Search for the cell housing the specified text and yield its (X, Y) center coordinate. 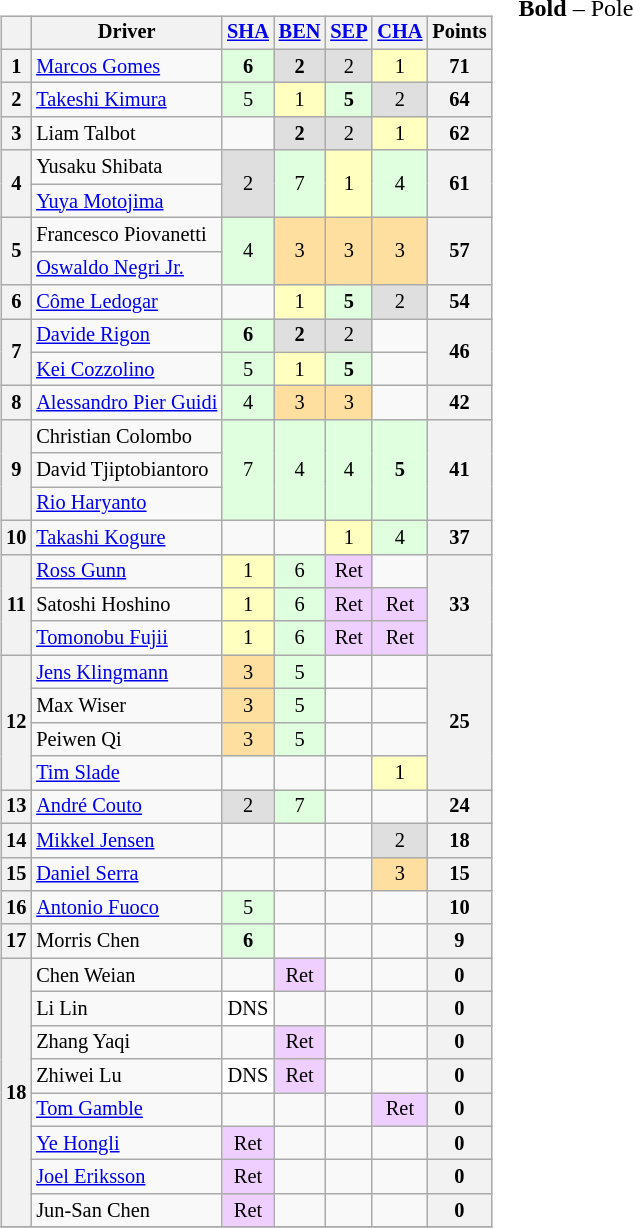
CHA (400, 33)
Points (459, 33)
62 (459, 134)
André Couto (126, 807)
BEN (300, 33)
Antonio Fuoco (126, 908)
14 (16, 840)
Oswaldo Negri Jr. (126, 268)
37 (459, 537)
12 (16, 722)
Mikkel Jensen (126, 840)
Jun-San Chen (126, 1211)
Davide Rigon (126, 336)
Satoshi Hoshino (126, 605)
61 (459, 184)
Li Lin (126, 1009)
Kei Cozzolino (126, 369)
71 (459, 66)
11 (16, 604)
Ye Hongli (126, 1143)
Côme Ledogar (126, 302)
24 (459, 807)
Alessandro Pier Guidi (126, 403)
Max Wiser (126, 706)
Rio Haryanto (126, 504)
SEP (348, 33)
Yusaku Shibata (126, 167)
25 (459, 722)
Marcos Gomes (126, 66)
Joel Eriksson (126, 1177)
Tom Gamble (126, 1110)
46 (459, 352)
SHA (248, 33)
64 (459, 100)
Christian Colombo (126, 437)
Daniel Serra (126, 874)
41 (459, 470)
42 (459, 403)
Chen Weian (126, 975)
13 (16, 807)
17 (16, 941)
Ross Gunn (126, 571)
Takashi Kogure (126, 537)
Tomonobu Fujii (126, 638)
Tim Slade (126, 773)
Yuya Motojima (126, 201)
Francesco Piovanetti (126, 235)
Driver (126, 33)
Zhiwei Lu (126, 1076)
David Tjiptobiantoro (126, 470)
Peiwen Qi (126, 739)
8 (16, 403)
33 (459, 604)
54 (459, 302)
Takeshi Kimura (126, 100)
Jens Klingmann (126, 672)
16 (16, 908)
Liam Talbot (126, 134)
Zhang Yaqi (126, 1042)
Morris Chen (126, 941)
57 (459, 252)
